Capture the cell that displays the provided text and extract its (x, y) central coordinate. 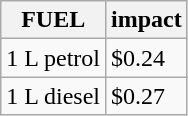
1 L diesel (54, 96)
$0.24 (147, 58)
impact (147, 20)
FUEL (54, 20)
$0.27 (147, 96)
1 L petrol (54, 58)
